Identify which cell holds the provided text, then report its [X, Y] central coordinate. 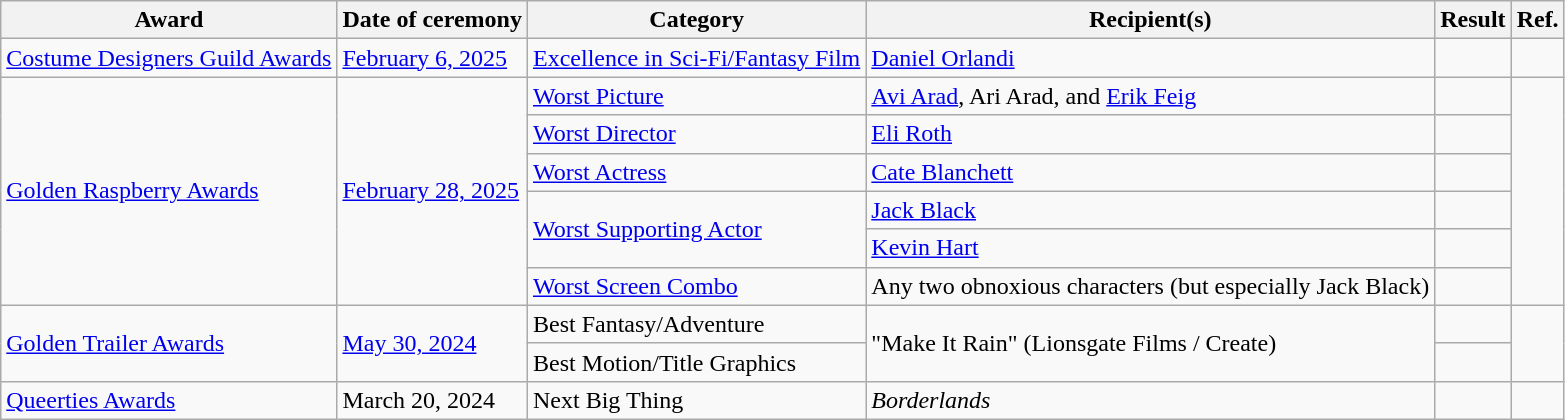
Jack Black [1150, 210]
Eli Roth [1150, 134]
Worst Supporting Actor [696, 229]
Daniel Orlandi [1150, 58]
"Make It Rain" (Lionsgate Films / Create) [1150, 343]
March 20, 2024 [432, 400]
Category [696, 20]
Golden Raspberry Awards [169, 191]
Award [169, 20]
Best Motion/Title Graphics [696, 362]
Queerties Awards [169, 400]
Recipient(s) [1150, 20]
Cate Blanchett [1150, 172]
Excellence in Sci-Fi/Fantasy Film [696, 58]
Borderlands [1150, 400]
Worst Picture [696, 96]
Avi Arad, Ari Arad, and Erik Feig [1150, 96]
Date of ceremony [432, 20]
May 30, 2024 [432, 343]
Any two obnoxious characters (but especially Jack Black) [1150, 286]
Next Big Thing [696, 400]
Worst Actress [696, 172]
February 6, 2025 [432, 58]
Costume Designers Guild Awards [169, 58]
Best Fantasy/Adventure [696, 324]
February 28, 2025 [432, 191]
Result [1473, 20]
Worst Screen Combo [696, 286]
Kevin Hart [1150, 248]
Golden Trailer Awards [169, 343]
Ref. [1538, 20]
Worst Director [696, 134]
